Scan for the cell matching the given text and deliver its [X, Y] coordinate at center. 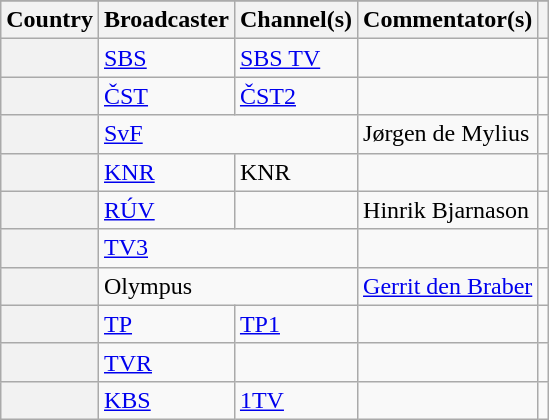
Gerrit den Braber [448, 286]
Country [50, 20]
KBS [166, 400]
TP [166, 324]
SBS TV [296, 58]
TVR [166, 362]
RÚV [166, 210]
ČST [166, 96]
TP1 [296, 324]
ČST2 [296, 96]
Jørgen de Mylius [448, 134]
SvF [228, 134]
Olympus [228, 286]
Broadcaster [166, 20]
SBS [166, 58]
TV3 [228, 248]
Commentator(s) [448, 20]
Channel(s) [296, 20]
Hinrik Bjarnason [448, 210]
1TV [296, 400]
